Provide the [x, y] coordinate of the cell's center where the given text is located.  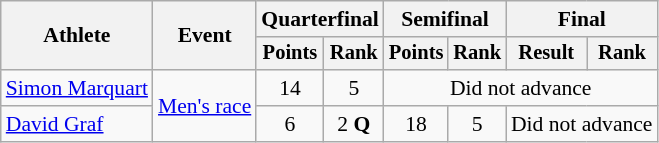
Event [204, 36]
Men's race [204, 106]
18 [416, 124]
Semifinal [445, 19]
14 [290, 88]
Simon Marquart [77, 88]
Athlete [77, 36]
Result [546, 54]
6 [290, 124]
2 Q [354, 124]
David Graf [77, 124]
Final [582, 19]
Quarterfinal [320, 19]
